For the text-containing cell, return its midpoint in (x, y) coordinate format. 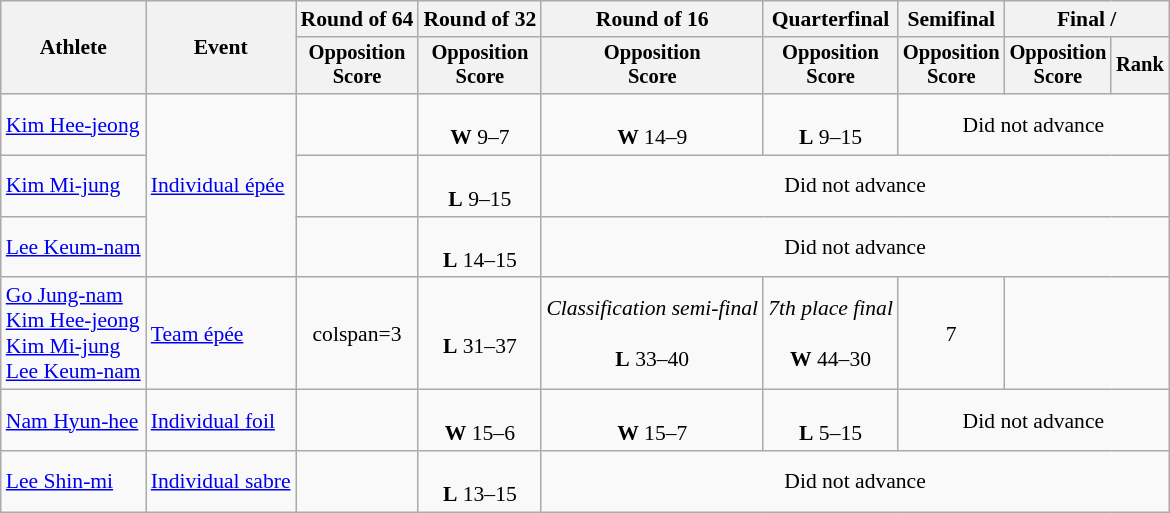
Round of 16 (652, 19)
colspan=3 (358, 334)
L 14–15 (480, 248)
W 9–7 (480, 124)
Semifinal (952, 19)
Final / (1087, 19)
W 15–7 (652, 420)
Individual foil (221, 420)
W 14–9 (652, 124)
Kim Mi-jung (74, 186)
Individual épée (221, 186)
Lee Keum-nam (74, 248)
Individual sabre (221, 482)
L 31–37 (480, 334)
Nam Hyun-hee (74, 420)
Round of 64 (358, 19)
7 (952, 334)
Rank (1140, 66)
Round of 32 (480, 19)
Event (221, 48)
L 13–15 (480, 482)
L 5–15 (830, 420)
Lee Shin-mi (74, 482)
W 15–6 (480, 420)
Kim Hee-jeong (74, 124)
Go Jung-namKim Hee-jeongKim Mi-jungLee Keum-nam (74, 334)
Classification semi-finalL 33–40 (652, 334)
Team épée (221, 334)
Quarterfinal (830, 19)
Athlete (74, 48)
7th place finalW 44–30 (830, 334)
